Output the [X, Y] coordinate of the center of the cell containing the given text.  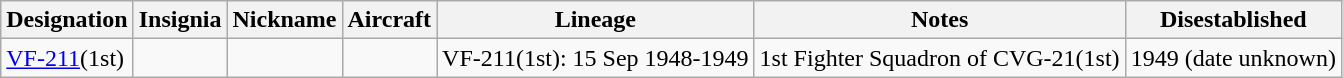
Aircraft [390, 20]
Notes [940, 20]
Disestablished [1233, 20]
Designation [67, 20]
VF-211(1st): 15 Sep 1948-1949 [596, 58]
1949 (date unknown) [1233, 58]
Insignia [180, 20]
Nickname [284, 20]
VF-211(1st) [67, 58]
1st Fighter Squadron of CVG-21(1st) [940, 58]
Lineage [596, 20]
